Return (X, Y) of the center of cell containing provided text 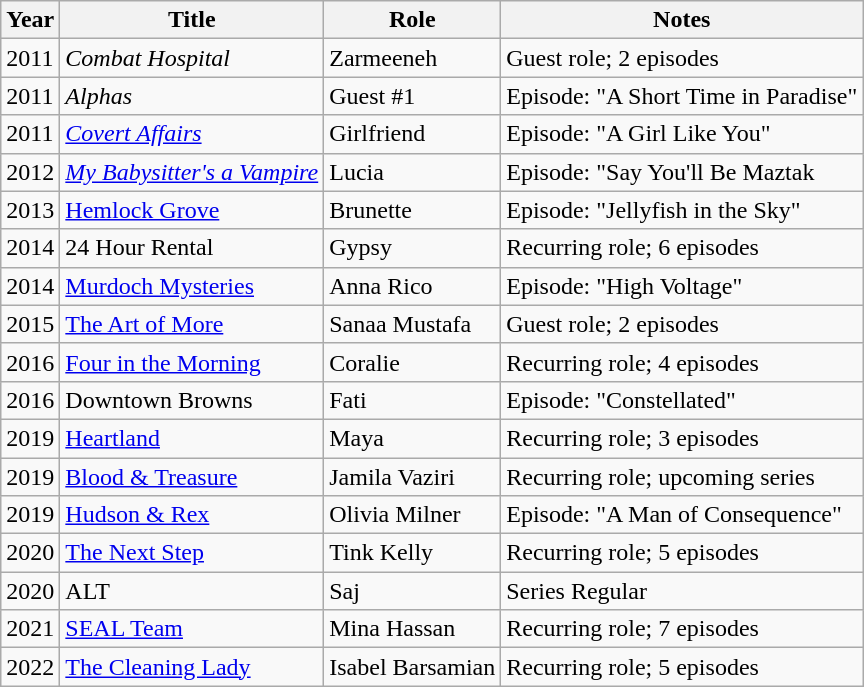
Gypsy (412, 248)
Notes (682, 20)
Title (192, 20)
Hemlock Grove (192, 210)
My Babysitter's a Vampire (192, 172)
Episode: "A Girl Like You" (682, 134)
2022 (30, 667)
Blood & Treasure (192, 477)
Episode: "Say You'll Be Maztak (682, 172)
Heartland (192, 438)
Maya (412, 438)
Alphas (192, 96)
Covert Affairs (192, 134)
Fati (412, 400)
Saj (412, 591)
2012 (30, 172)
Role (412, 20)
Recurring role; upcoming series (682, 477)
24 Hour Rental (192, 248)
ALT (192, 591)
Tink Kelly (412, 553)
Recurring role; 3 episodes (682, 438)
The Next Step (192, 553)
Anna Rico (412, 286)
Episode: "A Short Time in Paradise" (682, 96)
Downtown Browns (192, 400)
The Cleaning Lady (192, 667)
Episode: "A Man of Consequence" (682, 515)
Series Regular (682, 591)
Zarmeeneh (412, 58)
Jamila Vaziri (412, 477)
2013 (30, 210)
Isabel Barsamian (412, 667)
Lucia (412, 172)
Girlfriend (412, 134)
Episode: "Jellyfish in the Sky" (682, 210)
Four in the Morning (192, 362)
Recurring role; 6 episodes (682, 248)
Recurring role; 4 episodes (682, 362)
Episode: "Constellated" (682, 400)
Mina Hassan (412, 629)
Guest #1 (412, 96)
Year (30, 20)
Recurring role; 7 episodes (682, 629)
The Art of More (192, 324)
Sanaa Mustafa (412, 324)
Brunette (412, 210)
Episode: "High Voltage" (682, 286)
Hudson & Rex (192, 515)
2021 (30, 629)
Olivia Milner (412, 515)
SEAL Team (192, 629)
Murdoch Mysteries (192, 286)
Coralie (412, 362)
Combat Hospital (192, 58)
2015 (30, 324)
